Determine the (X, Y) coordinate at the center of the cell enclosing the given text.  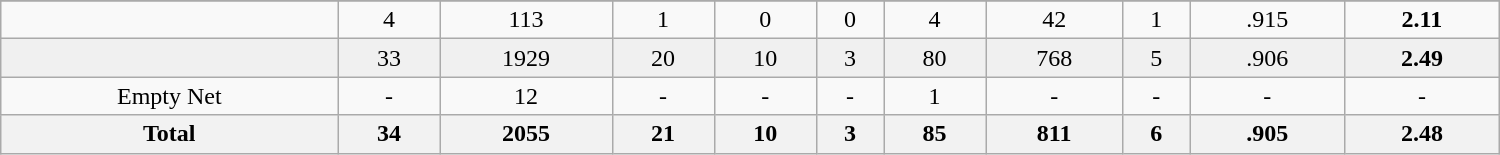
811 (1054, 134)
33 (389, 58)
42 (1054, 20)
2.11 (1422, 20)
80 (935, 58)
34 (389, 134)
12 (526, 96)
.905 (1268, 134)
2.48 (1422, 134)
113 (526, 20)
2055 (526, 134)
20 (663, 58)
85 (935, 134)
.915 (1268, 20)
6 (1156, 134)
5 (1156, 58)
.906 (1268, 58)
1929 (526, 58)
2.49 (1422, 58)
768 (1054, 58)
21 (663, 134)
Total (170, 134)
Empty Net (170, 96)
